Scan for the cell matching the given text and deliver its (x, y) coordinate at center. 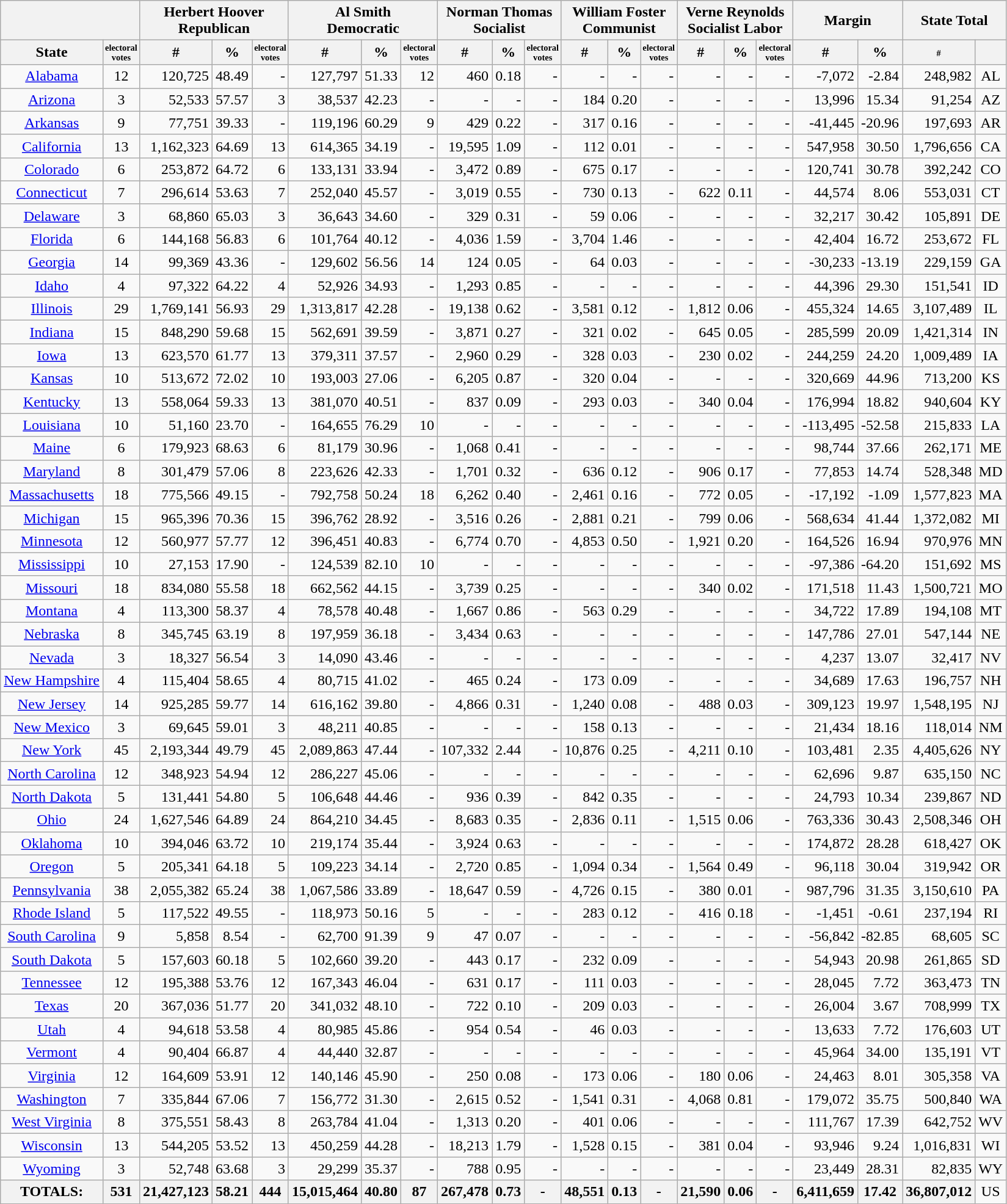
1,667 (465, 611)
Michigan (52, 518)
864,210 (325, 820)
0.59 (508, 890)
49.55 (232, 913)
40.51 (381, 402)
1,313 (465, 1122)
380 (701, 890)
56.56 (381, 263)
90,404 (176, 1053)
50.16 (381, 913)
13,633 (826, 1029)
3,871 (465, 332)
Washington (52, 1099)
1,009,489 (939, 355)
30.50 (881, 146)
345,745 (176, 634)
722 (465, 1006)
3,516 (465, 518)
2,836 (585, 820)
34.93 (381, 286)
18,647 (465, 890)
41.04 (381, 1122)
49.79 (232, 750)
58.37 (232, 611)
-2.84 (881, 76)
261,865 (939, 959)
348,923 (176, 774)
MD (991, 471)
TX (991, 1006)
Texas (52, 1006)
-52.58 (881, 425)
936 (465, 797)
Arizona (52, 100)
3,107,489 (939, 309)
36,643 (325, 216)
0.49 (740, 866)
1,812 (701, 309)
57.06 (232, 471)
176,603 (939, 1029)
OR (991, 866)
SD (991, 959)
WA (991, 1099)
29.30 (881, 286)
Al SmithDemocratic (363, 21)
6,774 (465, 541)
635,150 (939, 774)
44,574 (826, 192)
118,014 (939, 727)
50.24 (381, 495)
196,757 (939, 681)
131,441 (176, 797)
Herbert HooverRepublican (214, 21)
0.21 (624, 518)
62,696 (826, 774)
65.24 (232, 890)
465 (465, 681)
396,451 (325, 541)
NH (991, 681)
54.94 (232, 774)
528,348 (939, 471)
William FosterCommunist (619, 21)
77,751 (176, 123)
Nebraska (52, 634)
4,853 (585, 541)
837 (465, 402)
113,300 (176, 611)
57.77 (232, 541)
42.28 (381, 309)
1,577,823 (939, 495)
1,921 (701, 541)
46 (585, 1029)
1,701 (465, 471)
197,693 (939, 123)
RI (991, 913)
1,796,656 (939, 146)
-13.19 (881, 263)
15,015,464 (325, 1192)
AZ (991, 100)
5,858 (176, 936)
553,031 (939, 192)
18,327 (176, 658)
52,533 (176, 100)
NE (991, 634)
4,068 (701, 1099)
381 (701, 1145)
267,478 (465, 1192)
94,618 (176, 1029)
19,138 (465, 309)
62,700 (325, 936)
51.33 (381, 76)
1.46 (624, 239)
500,840 (939, 1099)
48.49 (232, 76)
3,924 (465, 843)
244,259 (826, 355)
792,758 (325, 495)
13,996 (826, 100)
New Mexico (52, 727)
Maryland (52, 471)
-30,233 (826, 263)
488 (701, 704)
82.10 (381, 564)
305,358 (939, 1076)
1.09 (508, 146)
37.66 (881, 448)
4,036 (465, 239)
WY (991, 1169)
156,772 (325, 1099)
40.12 (381, 239)
32,217 (826, 216)
118,973 (325, 913)
Oklahoma (52, 843)
151,541 (939, 286)
1,313,817 (325, 309)
98,744 (826, 448)
925,285 (176, 704)
3,704 (585, 239)
34.60 (381, 216)
662,562 (325, 587)
44,396 (826, 286)
954 (465, 1029)
23,449 (826, 1169)
59.33 (232, 402)
27.06 (381, 379)
42,404 (826, 239)
102,660 (325, 959)
6,205 (465, 379)
0.70 (508, 541)
34.45 (381, 820)
97,322 (176, 286)
44.96 (881, 379)
263,784 (325, 1122)
WV (991, 1122)
53.63 (232, 192)
253,672 (939, 239)
ND (991, 797)
0.27 (508, 332)
New Jersey (52, 704)
43.46 (381, 658)
99,369 (176, 263)
GA (991, 263)
PA (991, 890)
450,259 (325, 1145)
Minnesota (52, 541)
Kentucky (52, 402)
401 (585, 1122)
63.68 (232, 1169)
MI (991, 518)
124 (465, 263)
64.22 (232, 286)
11.43 (881, 587)
Virginia (52, 1076)
568,634 (826, 518)
28.31 (881, 1169)
-20.96 (881, 123)
58.43 (232, 1122)
286,227 (325, 774)
195,388 (176, 982)
Maine (52, 448)
320 (585, 379)
KY (991, 402)
Idaho (52, 286)
60.18 (232, 959)
394,046 (176, 843)
45.90 (381, 1076)
842 (585, 797)
317 (585, 123)
40.48 (381, 611)
UT (991, 1029)
111 (585, 982)
6,411,659 (826, 1192)
2,089,863 (325, 750)
513,672 (176, 379)
South Carolina (52, 936)
15.34 (881, 100)
0.87 (508, 379)
940,604 (939, 402)
48,211 (325, 727)
NJ (991, 704)
283 (585, 913)
223,626 (325, 471)
328 (585, 355)
45.57 (381, 192)
ME (991, 448)
0.73 (508, 1192)
Pennsylvania (52, 890)
-41,445 (826, 123)
379,311 (325, 355)
4,866 (465, 704)
30.04 (881, 866)
41.44 (881, 518)
772 (701, 495)
109,223 (325, 866)
799 (701, 518)
VA (991, 1076)
52,748 (176, 1169)
174,872 (826, 843)
CT (991, 192)
127,797 (325, 76)
120,725 (176, 76)
Colorado (52, 169)
531 (121, 1192)
9.87 (881, 774)
0.41 (508, 448)
ID (991, 286)
68.63 (232, 448)
848,290 (176, 332)
56.54 (232, 658)
375,551 (176, 1122)
58.21 (232, 1192)
237,194 (939, 913)
0.54 (508, 1029)
151,692 (939, 564)
19.97 (881, 704)
2,960 (465, 355)
44.46 (381, 797)
19,595 (465, 146)
987,796 (826, 890)
623,570 (176, 355)
0.62 (508, 309)
63.19 (232, 634)
North Dakota (52, 797)
59.01 (232, 727)
44.28 (381, 1145)
OH (991, 820)
18.82 (881, 402)
Alabama (52, 76)
-113,495 (826, 425)
560,977 (176, 541)
2,461 (585, 495)
32,417 (939, 658)
0.52 (508, 1099)
416 (701, 913)
VT (991, 1053)
37.57 (381, 355)
-97,386 (826, 564)
0.24 (508, 681)
60.29 (381, 123)
45.86 (381, 1029)
147,786 (826, 634)
775,566 (176, 495)
157,603 (176, 959)
0.89 (508, 169)
140,146 (325, 1076)
4,405,626 (939, 750)
184 (585, 100)
76.29 (381, 425)
87 (420, 1192)
Wisconsin (52, 1145)
31.35 (881, 890)
21,427,123 (176, 1192)
40.85 (381, 727)
59.68 (232, 332)
363,473 (939, 982)
Arkansas (52, 123)
Nevada (52, 658)
636 (585, 471)
40.80 (381, 1192)
24,793 (826, 797)
Vermont (52, 1053)
North Carolina (52, 774)
MA (991, 495)
IN (991, 332)
2,055,382 (176, 890)
1,564 (701, 866)
675 (585, 169)
1,240 (585, 704)
34.00 (881, 1053)
53.91 (232, 1076)
56.83 (232, 239)
158 (585, 727)
34,722 (826, 611)
49.15 (232, 495)
0.34 (624, 866)
616,162 (325, 704)
96,118 (826, 866)
642,752 (939, 1122)
Verne ReynoldsSocialist Labor (735, 21)
68,605 (939, 936)
53.58 (232, 1029)
US (991, 1192)
IA (991, 355)
44,440 (325, 1053)
335,844 (176, 1099)
321 (585, 332)
285,599 (826, 332)
17.90 (232, 564)
197,959 (325, 634)
176,994 (826, 402)
171,518 (826, 587)
AL (991, 76)
164,609 (176, 1076)
Tennessee (52, 982)
63.72 (232, 843)
215,833 (939, 425)
708,999 (939, 1006)
64.89 (232, 820)
8.54 (232, 936)
1,421,314 (939, 332)
69,645 (176, 727)
129,602 (325, 263)
78,578 (325, 611)
645 (701, 332)
239,867 (939, 797)
2,615 (465, 1099)
230 (701, 355)
3,019 (465, 192)
460 (465, 76)
28.28 (881, 843)
0.22 (508, 123)
1,162,323 (176, 146)
107,332 (465, 750)
9.24 (881, 1145)
47.44 (381, 750)
444 (271, 1192)
8.01 (881, 1076)
455,324 (826, 309)
93,946 (826, 1145)
Massachusetts (52, 495)
WI (991, 1145)
193,003 (325, 379)
27.01 (881, 634)
17.42 (881, 1192)
59.77 (232, 704)
39.20 (381, 959)
AR (991, 123)
OK (991, 843)
36.18 (381, 634)
1,515 (701, 820)
56.93 (232, 309)
CO (991, 169)
45,964 (826, 1053)
562,691 (325, 332)
New York (52, 750)
-56,842 (826, 936)
319,942 (939, 866)
Kansas (52, 379)
31.30 (381, 1099)
3,150,610 (939, 890)
NM (991, 727)
Delaware (52, 216)
68,860 (176, 216)
4,237 (826, 658)
1.59 (508, 239)
21,434 (826, 727)
631 (465, 982)
Utah (52, 1029)
26,004 (826, 1006)
713,200 (939, 379)
10.34 (881, 797)
103,481 (826, 750)
253,872 (176, 169)
8.06 (881, 192)
State Total (954, 21)
341,032 (325, 1006)
FL (991, 239)
Wyoming (52, 1169)
1,548,195 (939, 704)
64.18 (232, 866)
39.80 (381, 704)
-64.20 (881, 564)
111,767 (826, 1122)
Connecticut (52, 192)
South Dakota (52, 959)
3,472 (465, 169)
0.40 (508, 495)
39.59 (381, 332)
2,508,346 (939, 820)
14,090 (325, 658)
46.04 (381, 982)
106,648 (325, 797)
Rhode Island (52, 913)
232 (585, 959)
30.78 (881, 169)
209 (585, 1006)
New Hampshire (52, 681)
18,213 (465, 1145)
54.80 (232, 797)
39.33 (232, 123)
64.72 (232, 169)
20.09 (881, 332)
34,689 (826, 681)
TN (991, 982)
-1.09 (881, 495)
53.52 (232, 1145)
35.75 (881, 1099)
144,168 (176, 239)
28.92 (381, 518)
48,551 (585, 1192)
21,590 (701, 1192)
52,926 (325, 286)
58.65 (232, 681)
61.77 (232, 355)
20.98 (881, 959)
Mississippi (52, 564)
38,537 (325, 100)
65.03 (232, 216)
80,985 (325, 1029)
1,528 (585, 1145)
Missouri (52, 587)
164,526 (826, 541)
547,144 (939, 634)
42.33 (381, 471)
3,739 (465, 587)
0.81 (740, 1099)
1,094 (585, 866)
133,131 (325, 169)
4,211 (701, 750)
17.63 (881, 681)
34.14 (381, 866)
77,853 (826, 471)
205,341 (176, 866)
California (52, 146)
618,427 (939, 843)
34.19 (381, 146)
2,193,344 (176, 750)
45.06 (381, 774)
42.23 (381, 100)
248,982 (939, 76)
51.77 (232, 1006)
MO (991, 587)
Louisiana (52, 425)
80,715 (325, 681)
309,123 (826, 704)
81,179 (325, 448)
101,764 (325, 239)
970,976 (939, 541)
-7,072 (826, 76)
4,726 (585, 890)
14.65 (881, 309)
Indiana (52, 332)
6,262 (465, 495)
2,881 (585, 518)
DE (991, 216)
30.96 (381, 448)
State (52, 53)
35.37 (381, 1169)
1,500,721 (939, 587)
0.50 (624, 541)
28,045 (826, 982)
329 (465, 216)
27,153 (176, 564)
622 (701, 192)
33.94 (381, 169)
0.86 (508, 611)
135,191 (939, 1053)
167,343 (325, 982)
296,614 (176, 192)
82,835 (939, 1169)
16.94 (881, 541)
51,160 (176, 425)
57.57 (232, 100)
219,174 (325, 843)
Montana (52, 611)
1,067,586 (325, 890)
23.70 (232, 425)
35.44 (381, 843)
614,365 (325, 146)
547,958 (826, 146)
40.83 (381, 541)
64.69 (232, 146)
1,372,082 (939, 518)
115,404 (176, 681)
1,541 (585, 1099)
72.02 (232, 379)
91,254 (939, 100)
1,627,546 (176, 820)
16.72 (881, 239)
250 (465, 1076)
14.74 (881, 471)
Norman ThomasSocialist (500, 21)
TOTALS: (52, 1192)
301,479 (176, 471)
1,769,141 (176, 309)
763,336 (826, 820)
Florida (52, 239)
3.67 (881, 1006)
0.95 (508, 1169)
MN (991, 541)
194,108 (939, 611)
67.06 (232, 1099)
IL (991, 309)
262,171 (939, 448)
55.58 (232, 587)
Oregon (52, 866)
1,016,831 (939, 1145)
558,064 (176, 402)
Georgia (52, 263)
0.26 (508, 518)
Ohio (52, 820)
Illinois (52, 309)
29,299 (325, 1169)
Margin (848, 21)
117,522 (176, 913)
906 (701, 471)
367,036 (176, 1006)
965,396 (176, 518)
119,196 (325, 123)
1,068 (465, 448)
-1,451 (826, 913)
West Virginia (52, 1122)
32.87 (381, 1053)
KS (991, 379)
120,741 (826, 169)
164,655 (325, 425)
44.15 (381, 587)
2.35 (881, 750)
0.07 (508, 936)
59 (585, 216)
43.36 (232, 263)
-82.85 (881, 936)
NY (991, 750)
54,943 (826, 959)
66.87 (232, 1053)
10,876 (585, 750)
NC (991, 774)
SC (991, 936)
41.02 (381, 681)
252,040 (325, 192)
30.43 (881, 820)
180 (701, 1076)
320,669 (826, 379)
17.89 (881, 611)
381,070 (325, 402)
24,463 (826, 1076)
112 (585, 146)
105,891 (939, 216)
124,539 (325, 564)
429 (465, 123)
229,159 (939, 263)
30.42 (881, 216)
1,293 (465, 286)
CA (991, 146)
13.07 (881, 658)
53.76 (232, 982)
834,080 (176, 587)
179,923 (176, 448)
0.55 (508, 192)
91.39 (381, 936)
-0.61 (881, 913)
443 (465, 959)
64 (585, 263)
Iowa (52, 355)
179,072 (826, 1099)
2,720 (465, 866)
730 (585, 192)
18.16 (881, 727)
NV (991, 658)
33.89 (381, 890)
17.39 (881, 1122)
36,807,012 (939, 1192)
-17,192 (826, 495)
8,683 (465, 820)
48.10 (381, 1006)
788 (465, 1169)
3,434 (465, 634)
0.32 (508, 471)
LA (991, 425)
24.20 (881, 355)
563 (585, 611)
MT (991, 611)
2.44 (508, 750)
1.79 (508, 1145)
544,205 (176, 1145)
MS (991, 564)
392,242 (939, 169)
0.39 (508, 797)
293 (585, 402)
70.36 (232, 518)
396,762 (325, 518)
47 (465, 936)
3,581 (585, 309)
